Determine the [X, Y] coordinate at the center of the cell enclosing the given text.  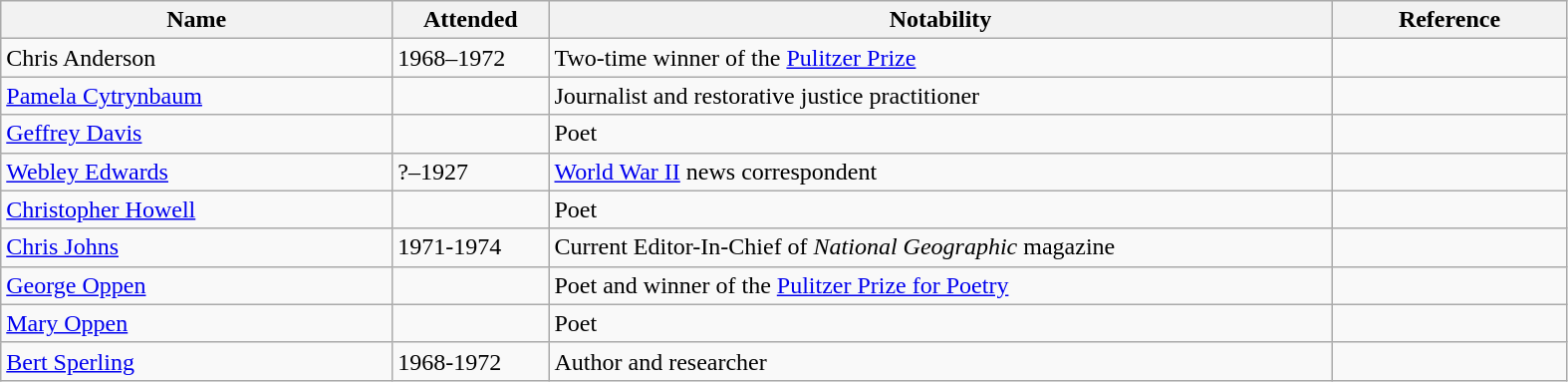
Chris Anderson [197, 58]
Bert Sperling [197, 361]
1968–1972 [470, 58]
1971-1974 [470, 247]
Current Editor-In-Chief of National Geographic magazine [940, 247]
Journalist and restorative justice practitioner [940, 96]
Attended [470, 20]
Geffrey Davis [197, 134]
Reference [1449, 20]
Two-time winner of the Pulitzer Prize [940, 58]
Author and researcher [940, 361]
Christopher Howell [197, 209]
George Oppen [197, 285]
Name [197, 20]
Poet and winner of the Pulitzer Prize for Poetry [940, 285]
Webley Edwards [197, 172]
Pamela Cytrynbaum [197, 96]
Chris Johns [197, 247]
Notability [940, 20]
Mary Oppen [197, 323]
?–1927 [470, 172]
World War II news correspondent [940, 172]
1968-1972 [470, 361]
